For the text-containing cell, return its midpoint in (X, Y) coordinate format. 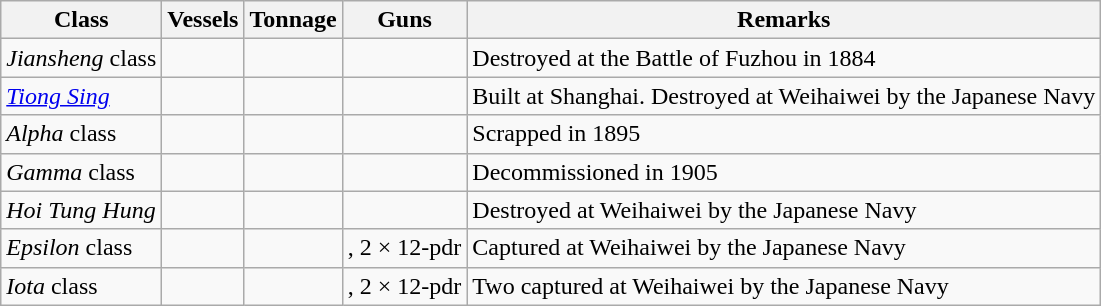
Destroyed at Weihaiwei by the Japanese Navy (784, 210)
Built at Shanghai. Destroyed at Weihaiwei by the Japanese Navy (784, 96)
Vessels (203, 20)
Guns (404, 20)
Iota class (82, 286)
Two captured at Weihaiwei by the Japanese Navy (784, 286)
Tonnage (293, 20)
Captured at Weihaiwei by the Japanese Navy (784, 248)
Destroyed at the Battle of Fuzhou in 1884 (784, 58)
Gamma class (82, 172)
Remarks (784, 20)
Class (82, 20)
Hoi Tung Hung (82, 210)
Scrapped in 1895 (784, 134)
Epsilon class (82, 248)
Tiong Sing (82, 96)
Alpha class (82, 134)
Jiansheng class (82, 58)
Decommissioned in 1905 (784, 172)
